Search for the cell housing the specified text and yield its [x, y] center coordinate. 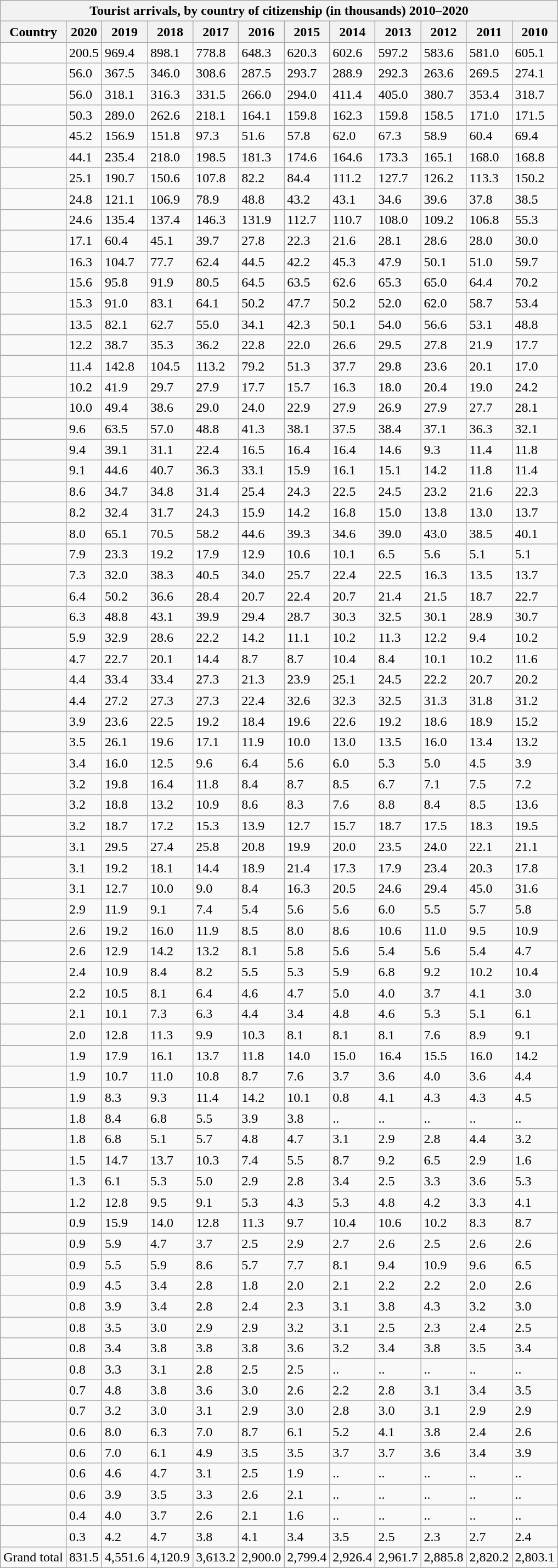
29.0 [216, 408]
150.6 [170, 178]
109.2 [443, 220]
83.1 [170, 304]
110.7 [352, 220]
8.9 [489, 1035]
77.7 [170, 262]
55.0 [216, 324]
583.6 [443, 53]
15.5 [443, 1056]
32.4 [125, 512]
18.4 [261, 721]
1.2 [83, 1202]
2020 [83, 32]
28.7 [307, 617]
13.6 [534, 805]
45.0 [489, 888]
135.4 [125, 220]
40.1 [534, 533]
28.9 [489, 617]
21.1 [534, 847]
36.6 [170, 596]
156.9 [125, 136]
293.7 [307, 74]
65.3 [398, 283]
25.8 [216, 847]
67.3 [398, 136]
78.9 [216, 199]
55.3 [534, 220]
2015 [307, 32]
45.1 [170, 240]
43.2 [307, 199]
405.0 [398, 94]
106.9 [170, 199]
0.3 [83, 1536]
51.6 [261, 136]
45.2 [83, 136]
22.6 [352, 721]
34.0 [261, 575]
24.8 [83, 199]
84.4 [307, 178]
31.2 [534, 701]
18.3 [489, 826]
70.2 [534, 283]
620.3 [307, 53]
294.0 [307, 94]
39.7 [216, 240]
2,799.4 [307, 1557]
289.0 [125, 115]
70.5 [170, 533]
30.0 [534, 240]
22.9 [307, 408]
30.7 [534, 617]
80.5 [216, 283]
34.7 [125, 491]
19.8 [125, 784]
62.6 [352, 283]
11.6 [534, 659]
2,961.7 [398, 1557]
50.3 [83, 115]
165.1 [443, 157]
19.5 [534, 826]
2017 [216, 32]
27.4 [170, 847]
104.7 [125, 262]
39.3 [307, 533]
605.1 [534, 53]
31.7 [170, 512]
137.4 [170, 220]
648.3 [261, 53]
26.6 [352, 345]
367.5 [125, 74]
39.9 [216, 617]
42.2 [307, 262]
30.3 [352, 617]
10.8 [216, 1077]
54.0 [398, 324]
34.8 [170, 491]
131.9 [261, 220]
331.5 [216, 94]
23.9 [307, 680]
126.2 [443, 178]
2,820.2 [489, 1557]
23.5 [398, 847]
41.9 [125, 387]
35.3 [170, 345]
274.1 [534, 74]
111.2 [352, 178]
2013 [398, 32]
969.4 [125, 53]
7.2 [534, 784]
32.6 [307, 701]
173.3 [398, 157]
58.7 [489, 304]
17.2 [170, 826]
17.8 [534, 867]
9.0 [216, 888]
82.1 [125, 324]
41.3 [261, 429]
113.2 [216, 366]
287.5 [261, 74]
20.8 [261, 847]
3,613.2 [216, 1557]
22.1 [489, 847]
26.1 [125, 742]
40.7 [170, 471]
7.7 [307, 1264]
31.8 [489, 701]
150.2 [534, 178]
218.0 [170, 157]
82.2 [261, 178]
58.2 [216, 533]
23.3 [125, 554]
91.0 [125, 304]
31.4 [216, 491]
47.9 [398, 262]
7.1 [443, 784]
97.3 [216, 136]
47.7 [307, 304]
602.6 [352, 53]
164.1 [261, 115]
69.4 [534, 136]
57.8 [307, 136]
198.5 [216, 157]
34.1 [261, 324]
64.1 [216, 304]
14.7 [125, 1160]
79.2 [261, 366]
26.9 [398, 408]
9.9 [216, 1035]
16.8 [352, 512]
51.0 [489, 262]
32.0 [125, 575]
108.0 [398, 220]
37.8 [489, 199]
168.8 [534, 157]
190.7 [125, 178]
5.2 [352, 1432]
37.5 [352, 429]
18.6 [443, 721]
53.4 [534, 304]
32.9 [125, 638]
39.1 [125, 450]
Grand total [33, 1557]
25.4 [261, 491]
581.0 [489, 53]
38.7 [125, 345]
21.9 [489, 345]
2,803.1 [534, 1557]
27.2 [125, 701]
262.6 [170, 115]
39.0 [398, 533]
174.6 [307, 157]
151.8 [170, 136]
263.6 [443, 74]
17.5 [443, 826]
106.8 [489, 220]
0.4 [83, 1515]
22.0 [307, 345]
17.3 [352, 867]
44.1 [83, 157]
15.6 [83, 283]
2016 [261, 32]
107.8 [216, 178]
411.4 [352, 94]
18.0 [398, 387]
37.1 [443, 429]
8.8 [398, 805]
288.9 [352, 74]
380.7 [443, 94]
32.1 [534, 429]
19.0 [489, 387]
18.8 [125, 805]
53.1 [489, 324]
49.4 [125, 408]
38.1 [307, 429]
33.1 [261, 471]
20.3 [489, 867]
20.0 [352, 847]
21.3 [261, 680]
318.1 [125, 94]
56.6 [443, 324]
7.9 [83, 554]
16.5 [261, 450]
346.0 [170, 74]
20.2 [534, 680]
7.5 [489, 784]
10.7 [125, 1077]
112.7 [307, 220]
28.0 [489, 240]
38.3 [170, 575]
36.2 [216, 345]
200.5 [83, 53]
2,926.4 [352, 1557]
171.5 [534, 115]
353.4 [489, 94]
104.5 [170, 366]
62.7 [170, 324]
51.3 [307, 366]
58.9 [443, 136]
14.6 [398, 450]
31.6 [534, 888]
31.3 [443, 701]
597.2 [398, 53]
121.1 [125, 199]
12.5 [170, 763]
20.4 [443, 387]
57.0 [170, 429]
13.4 [489, 742]
45.3 [352, 262]
831.5 [83, 1557]
17.0 [534, 366]
2,885.8 [443, 1557]
32.3 [352, 701]
2010 [534, 32]
158.5 [443, 115]
13.8 [443, 512]
Tourist arrivals, by country of citizenship (in thousands) 2010–2020 [279, 11]
2011 [489, 32]
24.2 [534, 387]
28.4 [216, 596]
11.1 [307, 638]
113.3 [489, 178]
292.3 [398, 74]
164.6 [352, 157]
31.1 [170, 450]
127.7 [398, 178]
266.0 [261, 94]
15.1 [398, 471]
59.7 [534, 262]
13.9 [261, 826]
1.5 [83, 1160]
4.9 [216, 1453]
1.3 [83, 1181]
2012 [443, 32]
2018 [170, 32]
9.7 [307, 1223]
235.4 [125, 157]
898.1 [170, 53]
91.9 [170, 283]
22.8 [261, 345]
65.1 [125, 533]
2019 [125, 32]
21.5 [443, 596]
6.7 [398, 784]
15.2 [534, 721]
64.5 [261, 283]
65.0 [443, 283]
95.8 [125, 283]
38.6 [170, 408]
23.2 [443, 491]
40.5 [216, 575]
778.8 [216, 53]
2,900.0 [261, 1557]
4,120.9 [170, 1557]
42.3 [307, 324]
38.4 [398, 429]
18.1 [170, 867]
171.0 [489, 115]
19.9 [307, 847]
10.5 [125, 993]
29.7 [170, 387]
43.0 [443, 533]
146.3 [216, 220]
318.7 [534, 94]
37.7 [352, 366]
20.5 [352, 888]
29.8 [398, 366]
62.4 [216, 262]
52.0 [398, 304]
30.1 [443, 617]
39.6 [443, 199]
162.3 [352, 115]
181.3 [261, 157]
64.4 [489, 283]
25.7 [307, 575]
168.0 [489, 157]
4,551.6 [125, 1557]
2014 [352, 32]
44.5 [261, 262]
27.7 [489, 408]
23.4 [443, 867]
218.1 [216, 115]
316.3 [170, 94]
Country [33, 32]
142.8 [125, 366]
269.5 [489, 74]
308.6 [216, 74]
